Extract the (X, Y) coordinate from the center of the cell holding the provided text.  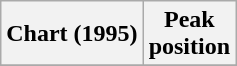
Peakposition (189, 34)
Chart (1995) (72, 34)
